Find where the given text appears and provide that cell's center as [X, Y] coordinate. 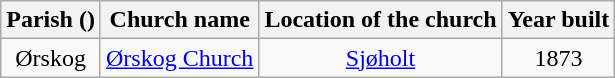
Location of the church [380, 20]
Parish () [51, 20]
Year built [558, 20]
Church name [179, 20]
Ørskog [51, 58]
1873 [558, 58]
Ørskog Church [179, 58]
Sjøholt [380, 58]
